For the text-containing cell, return its midpoint in (X, Y) coordinate format. 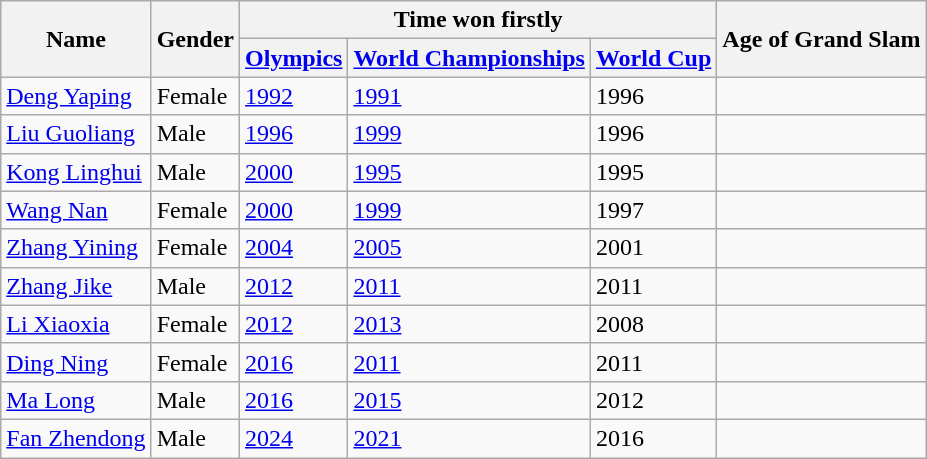
2015 (469, 400)
1992 (294, 96)
Zhang Yining (76, 248)
World Championships (469, 58)
Wang Nan (76, 210)
2008 (653, 324)
2013 (469, 324)
1991 (469, 96)
World Cup (653, 58)
Ding Ning (76, 362)
Liu Guoliang (76, 134)
1997 (653, 210)
2001 (653, 248)
Gender (195, 39)
2004 (294, 248)
Li Xiaoxia (76, 324)
Deng Yaping (76, 96)
Time won firstly (478, 20)
2024 (294, 438)
Fan Zhendong (76, 438)
Zhang Jike (76, 286)
Kong Linghui (76, 172)
Age of Grand Slam (822, 39)
Ma Long (76, 400)
2005 (469, 248)
2021 (469, 438)
Olympics (294, 58)
Name (76, 39)
